Locate the cell with the specified text and output its [X, Y] center coordinate. 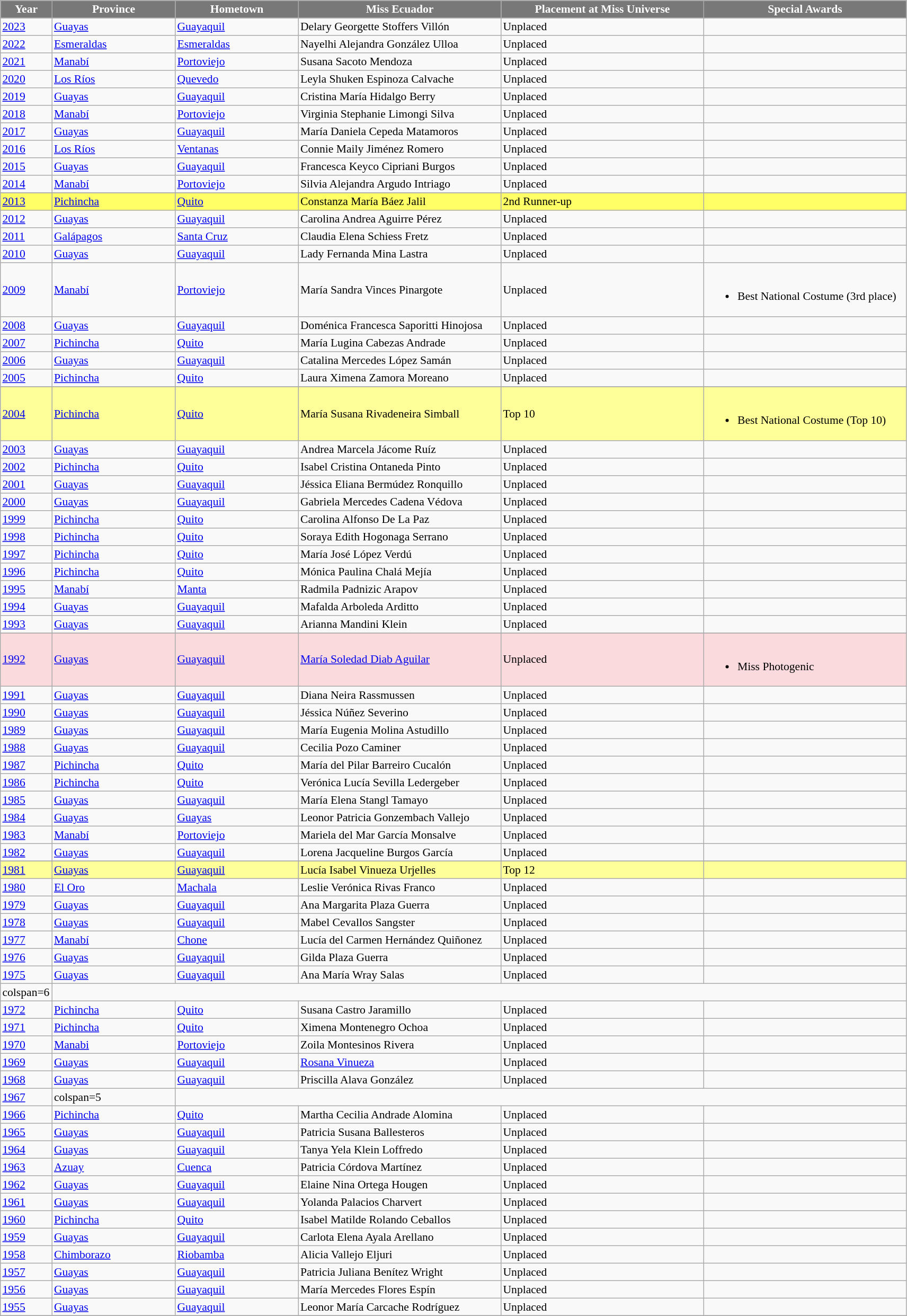
colspan=6 [26, 993]
Verónica Lucía Sevilla Ledergeber [399, 783]
Nayelhi Alejandra González Ulloa [399, 45]
colspan=5 [113, 1098]
1982 [26, 853]
Mariela del Mar García Monsalve [399, 835]
2004 [26, 413]
Machala [237, 888]
Chimborazo [113, 1255]
Priscilla Alava González [399, 1080]
Gabriela Mercedes Cadena Védova [399, 501]
Year [26, 10]
Zoila Montesinos Rivera [399, 1045]
2013 [26, 201]
Arianna Mandini Klein [399, 624]
Top 12 [602, 870]
1965 [26, 1133]
María Elena Stangl Tamayo [399, 800]
1987 [26, 765]
Carolina Andrea Aguirre Pérez [399, 219]
2014 [26, 184]
Santa Cruz [237, 236]
2021 [26, 61]
Connie Maily Jiménez Romero [399, 149]
Lorena Jacqueline Burgos García [399, 853]
1957 [26, 1273]
2017 [26, 131]
Leslie Verónica Rivas Franco [399, 888]
1964 [26, 1150]
1980 [26, 888]
1977 [26, 940]
Silvia Alejandra Argudo Intriago [399, 184]
Alicia Vallejo Eljuri [399, 1255]
Lucía del Carmen Hernández Quiñonez [399, 940]
2019 [26, 96]
Placement at Miss Universe [602, 10]
1969 [26, 1063]
Martha Cecilia Andrade Alomina [399, 1115]
Patricia Susana Ballesteros [399, 1133]
Mabel Cevallos Sangster [399, 923]
Cuenca [237, 1168]
María Soledad Diab Aguilar [399, 660]
1963 [26, 1168]
1992 [26, 660]
Riobamba [237, 1255]
Leonor Patricia Gonzembach Vallejo [399, 818]
Andrea Marcela Jácome Ruíz [399, 449]
2007 [26, 342]
1976 [26, 958]
1985 [26, 800]
Ventanas [237, 149]
2020 [26, 79]
Manta [237, 589]
Cecilia Pozo Caminer [399, 748]
1955 [26, 1308]
Special Awards [805, 10]
1959 [26, 1238]
2003 [26, 449]
Susana Castro Jaramillo [399, 1010]
Diana Neira Rassmussen [399, 695]
María José López Verdú [399, 554]
Galápagos [113, 236]
1961 [26, 1203]
2016 [26, 149]
1997 [26, 554]
2000 [26, 501]
Province [113, 10]
Radmila Padnizic Arapov [399, 589]
Top 10 [602, 413]
Miss Ecuador [399, 10]
Patricia Córdova Martínez [399, 1168]
Best National Costume (Top 10) [805, 413]
1979 [26, 905]
Virginia Stephanie Limongi Silva [399, 114]
2009 [26, 290]
Chone [237, 940]
Lucía Isabel Vinueza Urjelles [399, 870]
Isabel Matilde Rolando Ceballos [399, 1220]
2018 [26, 114]
Claudia Elena Schiess Fretz [399, 236]
1986 [26, 783]
Catalina Mercedes López Samán [399, 360]
1971 [26, 1028]
Manabi [113, 1045]
1958 [26, 1255]
1996 [26, 571]
1966 [26, 1115]
Mónica Paulina Chalá Mejía [399, 571]
Carlota Elena Ayala Arellano [399, 1238]
2022 [26, 45]
Susana Sacoto Mendoza [399, 61]
1994 [26, 606]
1956 [26, 1290]
María Mercedes Flores Espín [399, 1290]
Delary Georgette Stoffers Villón [399, 26]
1968 [26, 1080]
2002 [26, 466]
1999 [26, 519]
Best National Costume (3rd place) [805, 290]
Miss Photogenic [805, 660]
Jéssica Eliana Bermúdez Ronquillo [399, 484]
1975 [26, 975]
2005 [26, 377]
Patricia Juliana Benítez Wright [399, 1273]
1981 [26, 870]
María Susana Rivadeneira Simball [399, 413]
Hometown [237, 10]
Soraya Edith Hogonaga Serrano [399, 536]
2nd Runner-up [602, 201]
Quevedo [237, 79]
1960 [26, 1220]
María Daniela Cepeda Matamoros [399, 131]
Tanya Yela Klein Loffredo [399, 1150]
María Eugenia Molina Astudillo [399, 730]
2015 [26, 166]
Yolanda Palacios Charvert [399, 1203]
1990 [26, 713]
El Oro [113, 888]
2008 [26, 325]
Azuay [113, 1168]
Doménica Francesca Saporitti Hinojosa [399, 325]
1970 [26, 1045]
Gilda Plaza Guerra [399, 958]
1988 [26, 748]
2011 [26, 236]
María del Pilar Barreiro Cucalón [399, 765]
Ana María Wray Salas [399, 975]
Laura Ximena Zamora Moreano [399, 377]
Jéssica Núñez Severino [399, 713]
Lady Fernanda Mina Lastra [399, 254]
2023 [26, 26]
1962 [26, 1185]
1998 [26, 536]
Leonor María Carcache Rodríguez [399, 1308]
Mafalda Arboleda Arditto [399, 606]
María Lugina Cabezas Andrade [399, 342]
Cristina María Hidalgo Berry [399, 96]
1978 [26, 923]
2001 [26, 484]
Constanza María Báez Jalil [399, 201]
1993 [26, 624]
Rosana Vinueza [399, 1063]
1984 [26, 818]
1967 [26, 1098]
Ximena Montenegro Ochoa [399, 1028]
Carolina Alfonso De La Paz [399, 519]
Francesca Keyco Cipriani Burgos [399, 166]
Isabel Cristina Ontaneda Pinto [399, 466]
2006 [26, 360]
1989 [26, 730]
1995 [26, 589]
Leyla Shuken Espinoza Calvache [399, 79]
1983 [26, 835]
Ana Margarita Plaza Guerra [399, 905]
2012 [26, 219]
2010 [26, 254]
María Sandra Vinces Pinargote [399, 290]
Elaine Nina Ortega Hougen [399, 1185]
1991 [26, 695]
1972 [26, 1010]
